Search for the cell housing the specified text and yield its [X, Y] center coordinate. 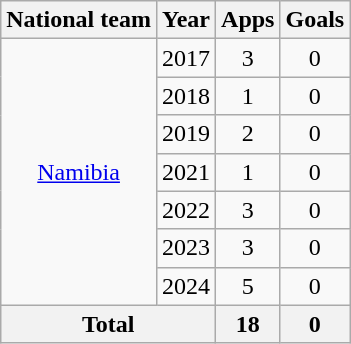
Year [186, 20]
2018 [186, 96]
Total [108, 324]
2017 [186, 58]
Namibia [79, 172]
2024 [186, 286]
2023 [186, 248]
Goals [315, 20]
2 [248, 134]
2019 [186, 134]
2021 [186, 172]
18 [248, 324]
Apps [248, 20]
National team [79, 20]
5 [248, 286]
2022 [186, 210]
